Output the [X, Y] coordinate of the center of the cell containing the given text.  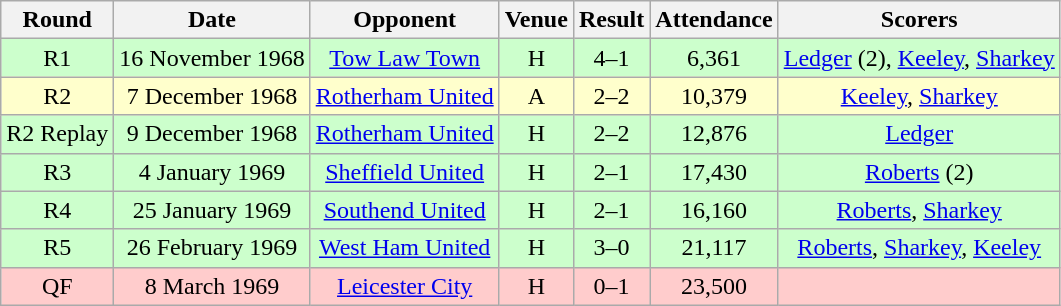
0–1 [611, 286]
23,500 [714, 286]
Leicester City [404, 286]
Ledger [919, 134]
Result [611, 20]
Attendance [714, 20]
Ledger (2), Keeley, Sharkey [919, 58]
R1 [58, 58]
7 December 1968 [212, 96]
16,160 [714, 210]
21,117 [714, 248]
26 February 1969 [212, 248]
Roberts, Sharkey, Keeley [919, 248]
R4 [58, 210]
25 January 1969 [212, 210]
Scorers [919, 20]
16 November 1968 [212, 58]
8 March 1969 [212, 286]
R3 [58, 172]
Round [58, 20]
Roberts (2) [919, 172]
Venue [536, 20]
QF [58, 286]
Sheffield United [404, 172]
West Ham United [404, 248]
10,379 [714, 96]
Roberts, Sharkey [919, 210]
6,361 [714, 58]
9 December 1968 [212, 134]
4–1 [611, 58]
3–0 [611, 248]
Keeley, Sharkey [919, 96]
Southend United [404, 210]
Opponent [404, 20]
12,876 [714, 134]
Tow Law Town [404, 58]
Date [212, 20]
R2 [58, 96]
4 January 1969 [212, 172]
17,430 [714, 172]
R5 [58, 248]
R2 Replay [58, 134]
A [536, 96]
